Scan for the cell matching the given text and deliver its [x, y] coordinate at center. 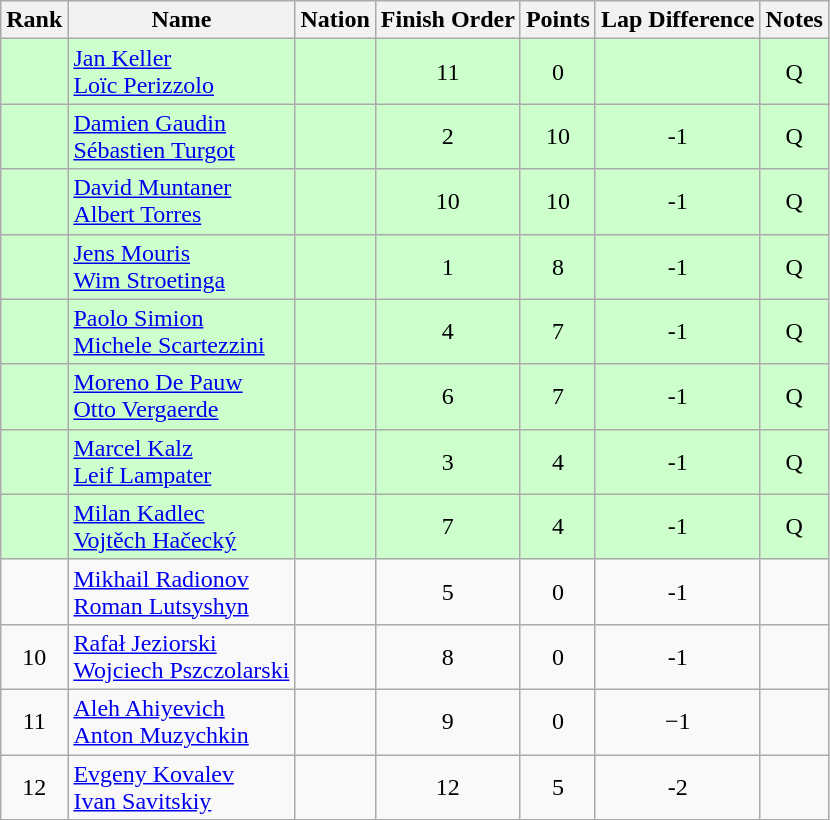
Evgeny KovalevIvan Savitskiy [182, 786]
3 [448, 462]
Milan KadlecVojtěch Hačecký [182, 526]
Aleh AhiyevichAnton Muzychkin [182, 722]
Lap Difference [678, 20]
Nation [335, 20]
1 [448, 266]
6 [448, 396]
Finish Order [448, 20]
Name [182, 20]
Marcel KalzLeif Lampater [182, 462]
Jan KellerLoïc Perizzolo [182, 72]
Points [558, 20]
-2 [678, 786]
−1 [678, 722]
Mikhail RadionovRoman Lutsyshyn [182, 592]
Notes [794, 20]
Moreno De PauwOtto Vergaerde [182, 396]
Rank [34, 20]
2 [448, 136]
9 [448, 722]
Damien GaudinSébastien Turgot [182, 136]
Jens MourisWim Stroetinga [182, 266]
Rafał JeziorskiWojciech Pszczolarski [182, 656]
David MuntanerAlbert Torres [182, 202]
Paolo SimionMichele Scartezzini [182, 332]
